Return the (X, Y) coordinate for the center point of the cell that contains the specified text.  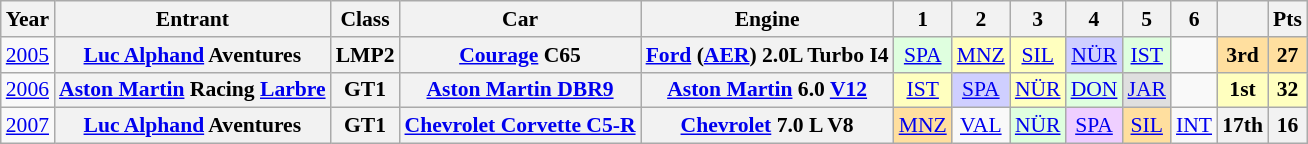
Aston Martin DBR9 (520, 90)
32 (1288, 90)
16 (1288, 126)
JAR (1146, 90)
VAL (981, 126)
5 (1146, 19)
Year (28, 19)
27 (1288, 55)
3 (1038, 19)
Courage C65 (520, 55)
Entrant (192, 19)
Chevrolet 7.0 L V8 (768, 126)
Aston Martin 6.0 V12 (768, 90)
Pts (1288, 19)
1 (923, 19)
Engine (768, 19)
2005 (28, 55)
LMP2 (366, 55)
1st (1242, 90)
Ford (AER) 2.0L Turbo I4 (768, 55)
2007 (28, 126)
6 (1194, 19)
INT (1194, 126)
17th (1242, 126)
Chevrolet Corvette C5-R (520, 126)
Class (366, 19)
4 (1094, 19)
Car (520, 19)
DON (1094, 90)
3rd (1242, 55)
Aston Martin Racing Larbre (192, 90)
2 (981, 19)
2006 (28, 90)
